Output the [x, y] coordinate of the center of the cell containing the given text.  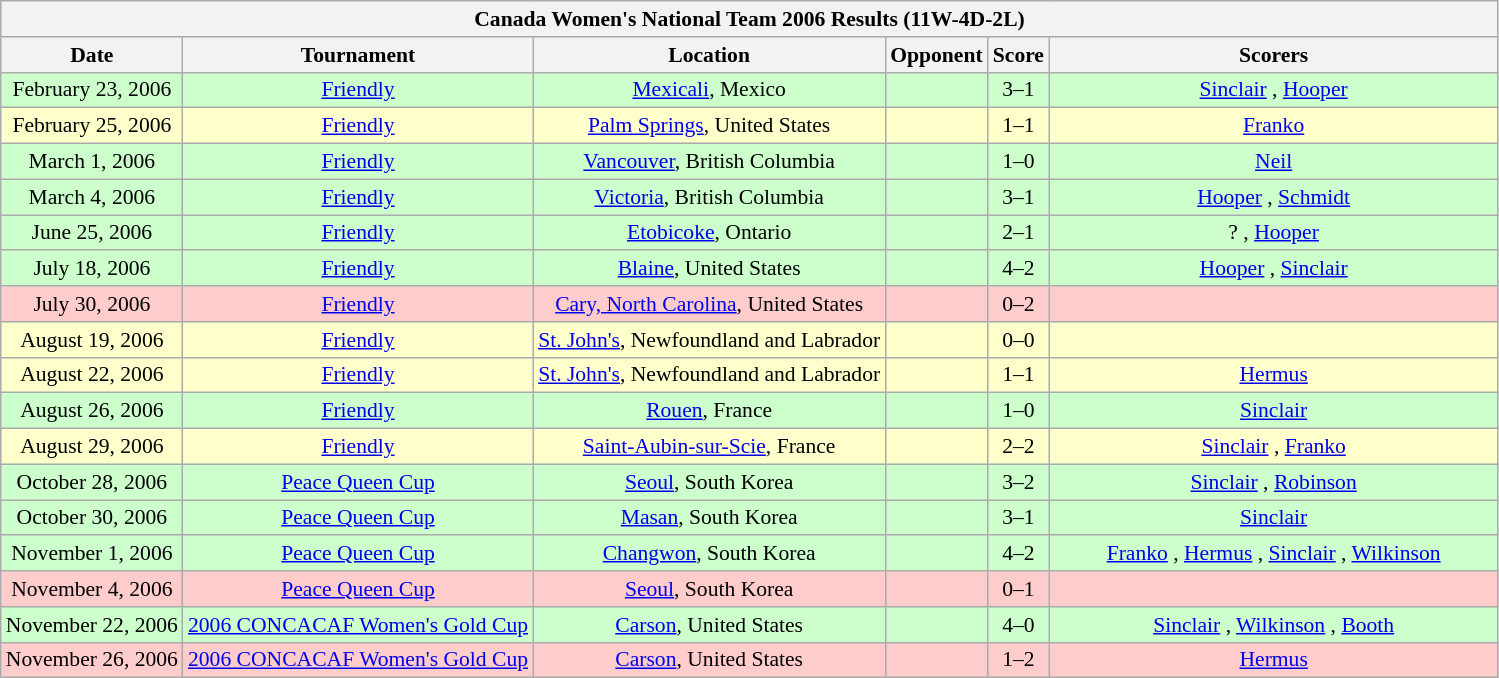
1–2 [1018, 660]
Date [92, 55]
Sinclair , Robinson [1274, 482]
August 22, 2006 [92, 375]
February 23, 2006 [92, 90]
2–1 [1018, 233]
March 4, 2006 [92, 197]
Masan, South Korea [709, 518]
Changwon, South Korea [709, 554]
Canada Women's National Team 2006 Results (11W-4D-2L) [750, 19]
November 4, 2006 [92, 589]
November 1, 2006 [92, 554]
November 22, 2006 [92, 625]
Victoria, British Columbia [709, 197]
Location [709, 55]
0–0 [1018, 340]
3–2 [1018, 482]
Sinclair , Franko [1274, 447]
Rouen, France [709, 411]
Etobicoke, Ontario [709, 233]
Hooper , Sinclair [1274, 269]
October 30, 2006 [92, 518]
? , Hooper [1274, 233]
Sinclair , Hooper [1274, 90]
August 19, 2006 [92, 340]
Opponent [936, 55]
0–1 [1018, 589]
November 26, 2006 [92, 660]
Franko , Hermus , Sinclair , Wilkinson [1274, 554]
July 30, 2006 [92, 304]
Palm Springs, United States [709, 126]
June 25, 2006 [92, 233]
Saint-Aubin-sur-Scie, France [709, 447]
August 26, 2006 [92, 411]
Hooper , Schmidt [1274, 197]
August 29, 2006 [92, 447]
Score [1018, 55]
Franko [1274, 126]
Blaine, United States [709, 269]
4–0 [1018, 625]
February 25, 2006 [92, 126]
0–2 [1018, 304]
July 18, 2006 [92, 269]
Sinclair , Wilkinson , Booth [1274, 625]
Scorers [1274, 55]
2–2 [1018, 447]
Neil [1274, 162]
Tournament [358, 55]
Cary, North Carolina, United States [709, 304]
Vancouver, British Columbia [709, 162]
March 1, 2006 [92, 162]
October 28, 2006 [92, 482]
Mexicali, Mexico [709, 90]
